Search for the cell housing the specified text and yield its (x, y) center coordinate. 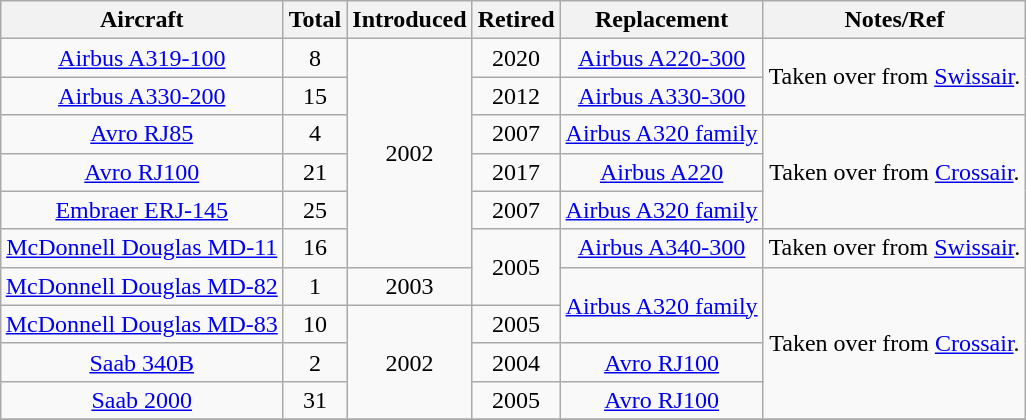
Saab 340B (142, 362)
1 (315, 286)
8 (315, 58)
2004 (516, 362)
Retired (516, 20)
McDonnell Douglas MD-83 (142, 324)
Saab 2000 (142, 400)
15 (315, 96)
21 (315, 172)
Airbus A340-300 (662, 248)
Airbus A220 (662, 172)
31 (315, 400)
Total (315, 20)
Introduced (410, 20)
McDonnell Douglas MD-82 (142, 286)
2003 (410, 286)
Airbus A330-200 (142, 96)
2020 (516, 58)
Airbus A220-300 (662, 58)
Replacement (662, 20)
2012 (516, 96)
Notes/Ref (894, 20)
Aircraft (142, 20)
10 (315, 324)
Embraer ERJ-145 (142, 210)
Airbus A330-300 (662, 96)
McDonnell Douglas MD-11 (142, 248)
16 (315, 248)
2 (315, 362)
Avro RJ85 (142, 134)
2017 (516, 172)
4 (315, 134)
Airbus A319-100 (142, 58)
25 (315, 210)
